Capture the cell that displays the provided text and extract its [X, Y] central coordinate. 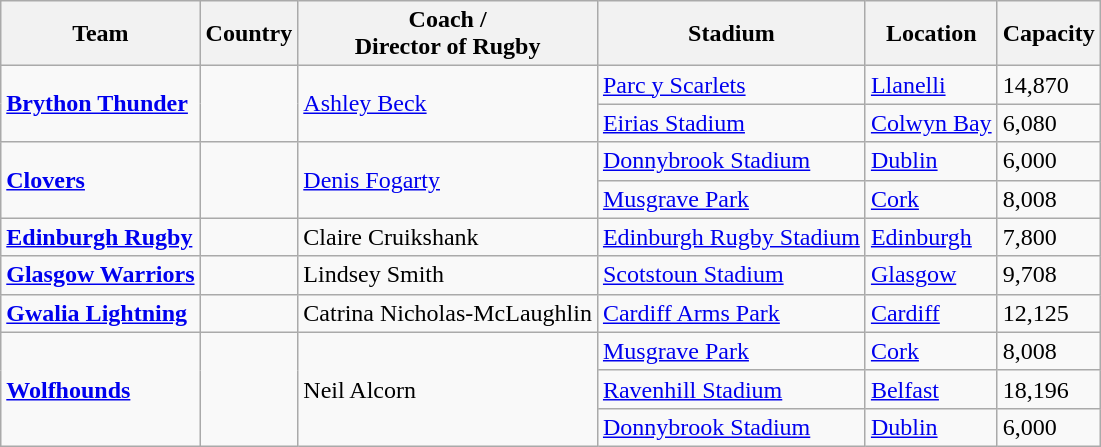
Coach /Director of Rugby [448, 34]
6,080 [1048, 123]
Colwyn Bay [931, 123]
Lindsey Smith [448, 275]
Brython Thunder [100, 104]
Ashley Beck [448, 104]
Glasgow Warriors [100, 275]
9,708 [1048, 275]
Llanelli [931, 85]
Denis Fogarty [448, 180]
Cardiff [931, 313]
Location [931, 34]
Catrina Nicholas-McLaughlin [448, 313]
Edinburgh Rugby [100, 237]
Wolfhounds [100, 389]
18,196 [1048, 389]
Cardiff Arms Park [731, 313]
7,800 [1048, 237]
Gwalia Lightning [100, 313]
Scotstoun Stadium [731, 275]
Stadium [731, 34]
Country [249, 34]
Belfast [931, 389]
Parc y Scarlets [731, 85]
Team [100, 34]
Eirias Stadium [731, 123]
Capacity [1048, 34]
14,870 [1048, 85]
Edinburgh [931, 237]
Neil Alcorn [448, 389]
Claire Cruikshank [448, 237]
Ravenhill Stadium [731, 389]
Clovers [100, 180]
Glasgow [931, 275]
12,125 [1048, 313]
Edinburgh Rugby Stadium [731, 237]
